Scan for the cell matching the given text and deliver its (X, Y) coordinate at center. 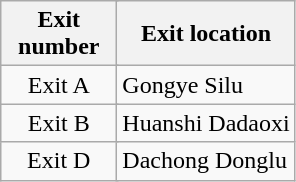
Exit location (206, 34)
Dachong Donglu (206, 161)
Exit number (59, 34)
Exit D (59, 161)
Exit A (59, 85)
Gongye Silu (206, 85)
Huanshi Dadaoxi (206, 123)
Exit B (59, 123)
